Scan for the cell matching the given text and deliver its [X, Y] coordinate at center. 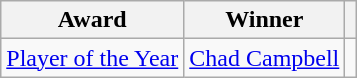
Winner [264, 20]
Award [92, 20]
Player of the Year [92, 58]
Chad Campbell [264, 58]
